Search for the cell housing the specified text and yield its [X, Y] center coordinate. 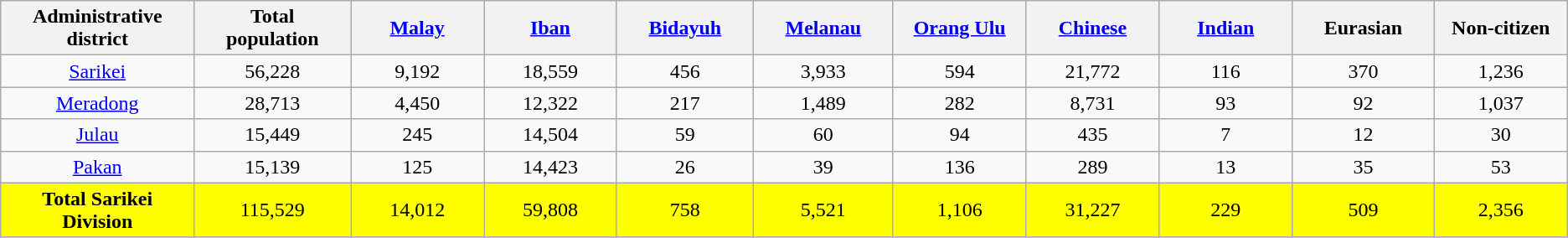
60 [823, 135]
15,139 [273, 167]
92 [1364, 103]
594 [960, 71]
Sarikei [97, 71]
1,106 [960, 210]
Administrative district [97, 28]
245 [417, 135]
282 [960, 103]
509 [1364, 210]
21,772 [1092, 71]
59,808 [551, 210]
Melanau [823, 28]
31,227 [1092, 210]
15,449 [273, 135]
Total population [273, 28]
Bidayuh [685, 28]
Non-citizen [1501, 28]
Indian [1226, 28]
1,037 [1501, 103]
125 [417, 167]
Julau [97, 135]
Pakan [97, 167]
435 [1092, 135]
59 [685, 135]
35 [1364, 167]
456 [685, 71]
289 [1092, 167]
Total Sarikei Division [97, 210]
7 [1226, 135]
14,423 [551, 167]
217 [685, 103]
18,559 [551, 71]
56,228 [273, 71]
Iban [551, 28]
Eurasian [1364, 28]
4,450 [417, 103]
14,012 [417, 210]
53 [1501, 167]
758 [685, 210]
94 [960, 135]
Orang Ulu [960, 28]
5,521 [823, 210]
116 [1226, 71]
1,489 [823, 103]
115,529 [273, 210]
8,731 [1092, 103]
26 [685, 167]
2,356 [1501, 210]
14,504 [551, 135]
Malay [417, 28]
Meradong [97, 103]
12 [1364, 135]
39 [823, 167]
9,192 [417, 71]
229 [1226, 210]
136 [960, 167]
30 [1501, 135]
28,713 [273, 103]
13 [1226, 167]
12,322 [551, 103]
1,236 [1501, 71]
Chinese [1092, 28]
370 [1364, 71]
3,933 [823, 71]
93 [1226, 103]
